Capture the cell that displays the provided text and extract its [X, Y] central coordinate. 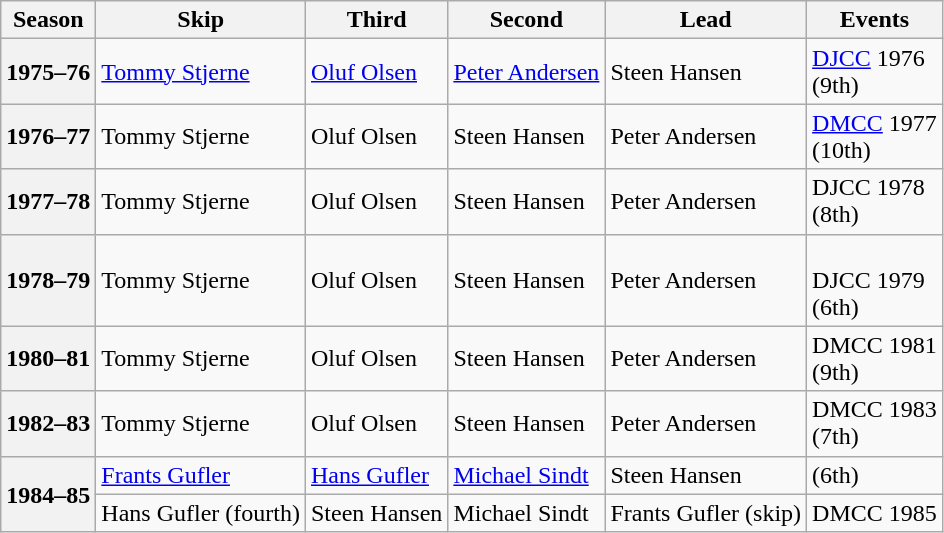
DJCC 1978 (8th) [875, 202]
Hans Gufler (fourth) [201, 513]
Lead [706, 20]
(6th) [875, 475]
Events [875, 20]
DMCC 1981 (9th) [875, 358]
DMCC 1983 (7th) [875, 424]
1984–85 [48, 494]
Frants Gufler (skip) [706, 513]
Season [48, 20]
Hans Gufler [376, 475]
1980–81 [48, 358]
Skip [201, 20]
Frants Gufler [201, 475]
Second [526, 20]
DMCC 1977 (10th) [875, 136]
1975–76 [48, 72]
DJCC 1976 (9th) [875, 72]
Third [376, 20]
DMCC 1985 [875, 513]
1982–83 [48, 424]
1978–79 [48, 280]
DJCC 1979 (6th) [875, 280]
1976–77 [48, 136]
1977–78 [48, 202]
